From the cell containing the given text, extract its center point as (X, Y) coordinate. 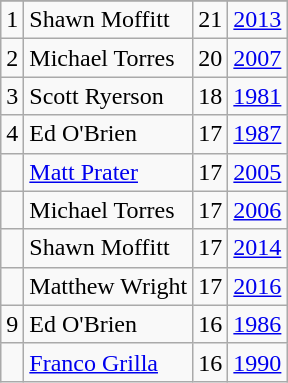
18 (210, 96)
Scott Ryerson (108, 96)
2 (12, 58)
2013 (258, 20)
1 (12, 20)
1981 (258, 96)
2006 (258, 210)
1986 (258, 324)
1987 (258, 134)
4 (12, 134)
21 (210, 20)
Matt Prater (108, 172)
2007 (258, 58)
1990 (258, 362)
9 (12, 324)
Franco Grilla (108, 362)
Matthew Wright (108, 286)
2014 (258, 248)
20 (210, 58)
2005 (258, 172)
3 (12, 96)
2016 (258, 286)
